For the text-containing cell, return its midpoint in (x, y) coordinate format. 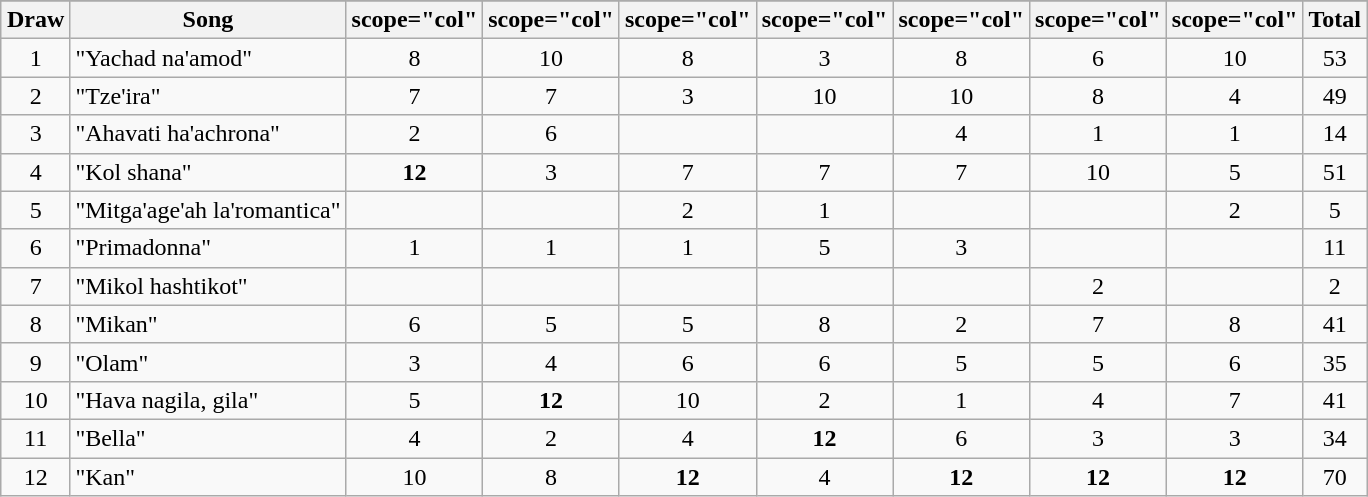
"Mitga'age'ah la'romantica" (208, 210)
34 (1335, 438)
"Bella" (208, 438)
"Mikan" (208, 324)
14 (1335, 134)
"Kan" (208, 477)
49 (1335, 96)
35 (1335, 362)
"Olam" (208, 362)
53 (1335, 58)
70 (1335, 477)
51 (1335, 172)
"Primadonna" (208, 248)
"Tze'ira" (208, 96)
"Hava nagila, gila" (208, 400)
Draw (35, 20)
"Yachad na'amod" (208, 58)
"Kol shana" (208, 172)
"Ahavati ha'achrona" (208, 134)
Total (1335, 20)
9 (35, 362)
"Mikol hashtikot" (208, 286)
Song (208, 20)
